Find where the given text appears and provide that cell's center as (x, y) coordinate. 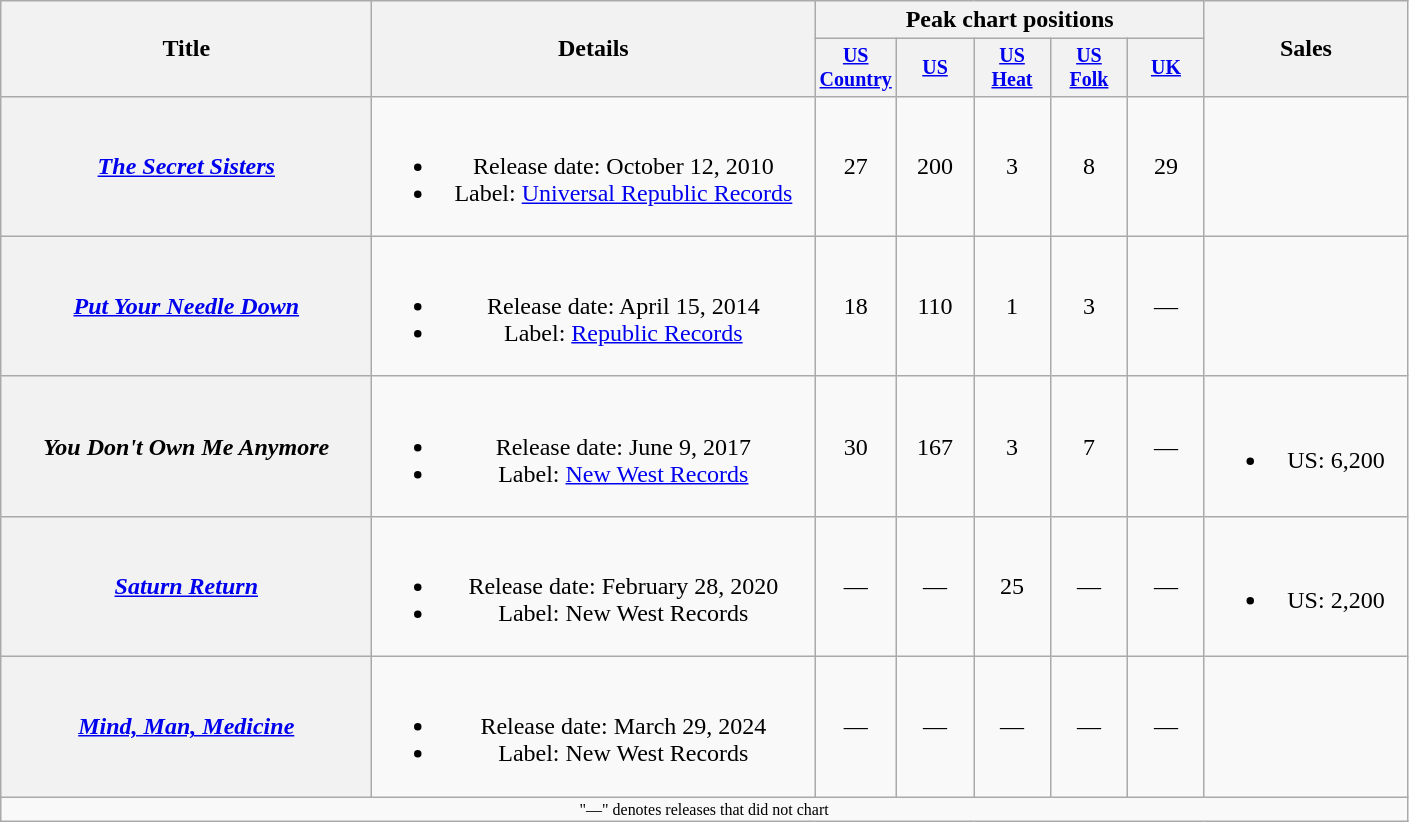
167 (936, 446)
Mind, Man, Medicine (186, 727)
US: 6,200 (1306, 446)
USHeat (1012, 68)
27 (856, 166)
UK (1166, 68)
"—" denotes releases that did not chart (704, 809)
US: 2,200 (1306, 586)
200 (936, 166)
25 (1012, 586)
Release date: April 15, 2014Label: Republic Records (594, 306)
29 (1166, 166)
18 (856, 306)
7 (1088, 446)
Release date: March 29, 2024Label: New West Records (594, 727)
Saturn Return (186, 586)
Peak chart positions (1010, 20)
Sales (1306, 49)
You Don't Own Me Anymore (186, 446)
Title (186, 49)
The Secret Sisters (186, 166)
8 (1088, 166)
Put Your Needle Down (186, 306)
Release date: June 9, 2017Label: New West Records (594, 446)
Release date: February 28, 2020Label: New West Records (594, 586)
110 (936, 306)
30 (856, 446)
Details (594, 49)
Release date: October 12, 2010Label: Universal Republic Records (594, 166)
US Country (856, 68)
US (936, 68)
1 (1012, 306)
USFolk (1088, 68)
